From the cell containing the given text, extract its center point as (x, y) coordinate. 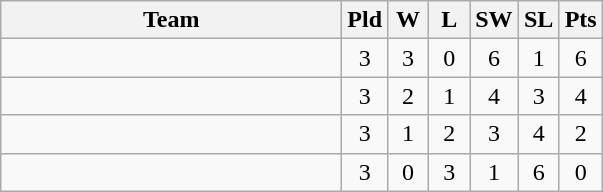
W (408, 20)
SL (538, 20)
L (450, 20)
Pld (365, 20)
Team (172, 20)
SW (494, 20)
Pts (580, 20)
